Search for the cell housing the specified text and yield its [x, y] center coordinate. 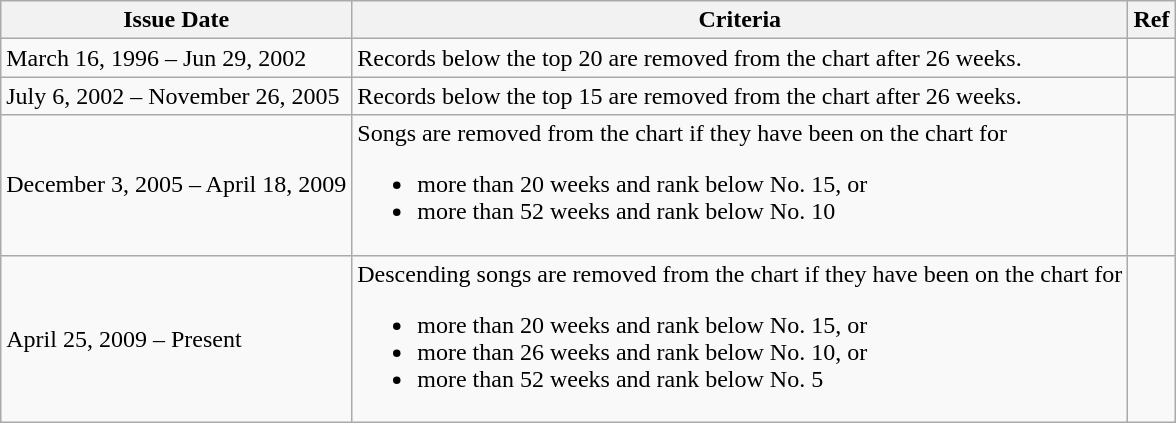
Records below the top 15 are removed from the chart after 26 weeks. [740, 96]
Issue Date [176, 20]
Records below the top 20 are removed from the chart after 26 weeks. [740, 58]
April 25, 2009 – Present [176, 338]
December 3, 2005 – April 18, 2009 [176, 185]
March 16, 1996 – Jun 29, 2002 [176, 58]
Ref [1152, 20]
Criteria [740, 20]
July 6, 2002 – November 26, 2005 [176, 96]
